Output the (x, y) coordinate of the center of the cell containing the given text.  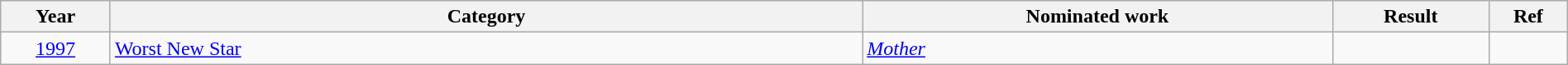
Result (1411, 17)
Nominated work (1097, 17)
Year (56, 17)
Mother (1097, 48)
Category (486, 17)
Ref (1528, 17)
Worst New Star (486, 48)
1997 (56, 48)
